Return (X, Y) of the center of cell containing provided text 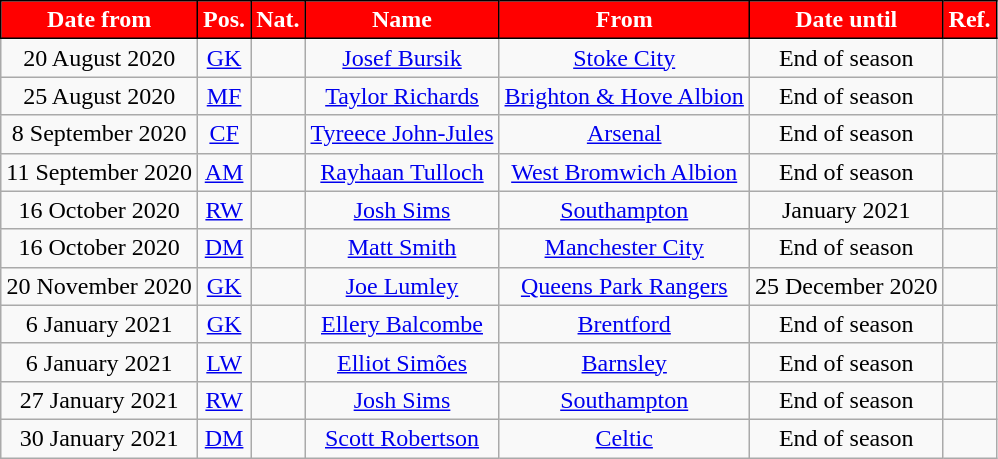
27 January 2021 (100, 400)
Nat. (278, 20)
30 January 2021 (100, 438)
AM (224, 172)
Joe Lumley (402, 286)
Date from (100, 20)
Barnsley (624, 362)
Queens Park Rangers (624, 286)
Brighton & Hove Albion (624, 96)
Stoke City (624, 58)
LW (224, 362)
Scott Robertson (402, 438)
Ellery Balcombe (402, 324)
CF (224, 134)
11 September 2020 (100, 172)
Josef Bursik (402, 58)
Tyreece John-Jules (402, 134)
Matt Smith (402, 248)
Name (402, 20)
Brentford (624, 324)
Rayhaan Tulloch (402, 172)
Celtic (624, 438)
Date until (846, 20)
Arsenal (624, 134)
25 December 2020 (846, 286)
MF (224, 96)
25 August 2020 (100, 96)
8 September 2020 (100, 134)
From (624, 20)
West Bromwich Albion (624, 172)
Ref. (970, 20)
20 November 2020 (100, 286)
Elliot Simões (402, 362)
20 August 2020 (100, 58)
Pos. (224, 20)
January 2021 (846, 210)
Taylor Richards (402, 96)
Manchester City (624, 248)
